Pinpoint the cell where the given text exists, returning its [x, y] midpoint coordinate. 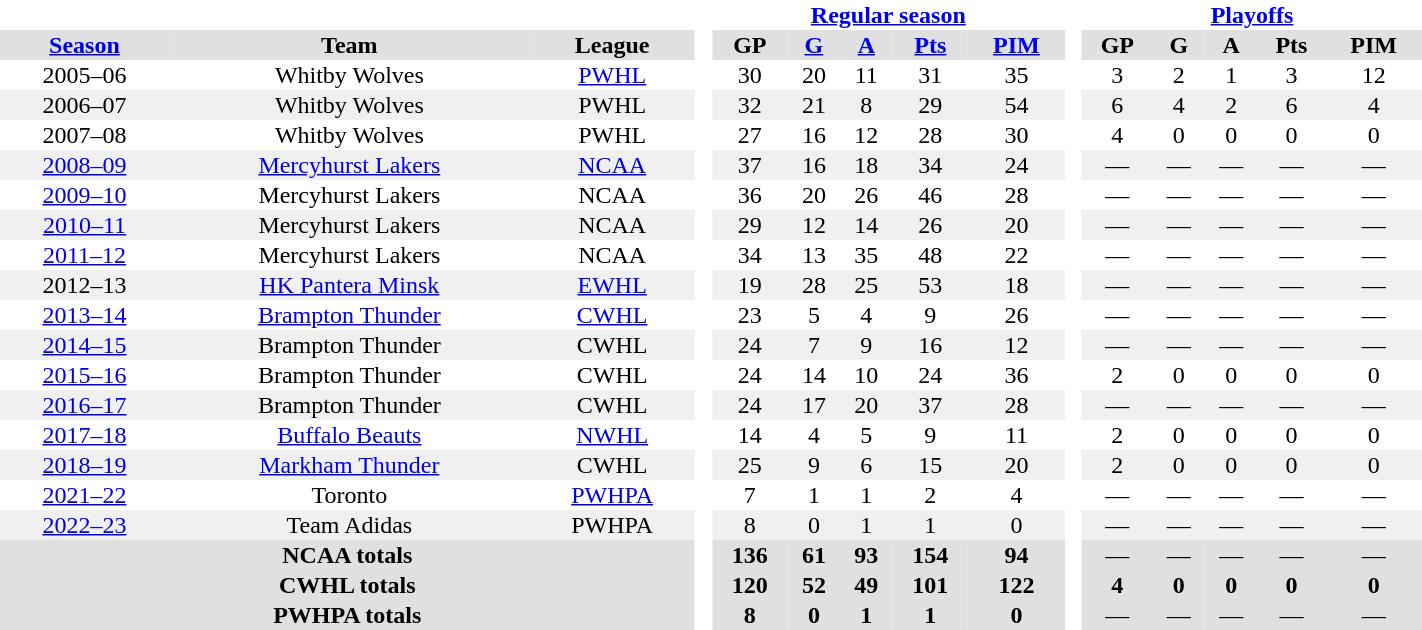
94 [1016, 555]
Team [350, 45]
22 [1016, 255]
31 [930, 75]
2009–10 [84, 195]
Markham Thunder [350, 465]
2014–15 [84, 345]
13 [814, 255]
League [612, 45]
136 [750, 555]
Team Adidas [350, 525]
10 [866, 375]
2021–22 [84, 495]
46 [930, 195]
2017–18 [84, 435]
19 [750, 285]
49 [866, 585]
122 [1016, 585]
15 [930, 465]
101 [930, 585]
32 [750, 105]
2016–17 [84, 405]
2010–11 [84, 225]
CWHL totals [347, 585]
2013–14 [84, 315]
21 [814, 105]
Regular season [888, 15]
NCAA totals [347, 555]
2015–16 [84, 375]
120 [750, 585]
54 [1016, 105]
48 [930, 255]
2005–06 [84, 75]
Playoffs [1252, 15]
93 [866, 555]
17 [814, 405]
61 [814, 555]
EWHL [612, 285]
Buffalo Beauts [350, 435]
2011–12 [84, 255]
2018–19 [84, 465]
2007–08 [84, 135]
154 [930, 555]
HK Pantera Minsk [350, 285]
27 [750, 135]
Toronto [350, 495]
Season [84, 45]
2022–23 [84, 525]
52 [814, 585]
2006–07 [84, 105]
2008–09 [84, 165]
53 [930, 285]
23 [750, 315]
2012–13 [84, 285]
PWHPA totals [347, 615]
NWHL [612, 435]
